Search for the cell housing the specified text and yield its [X, Y] center coordinate. 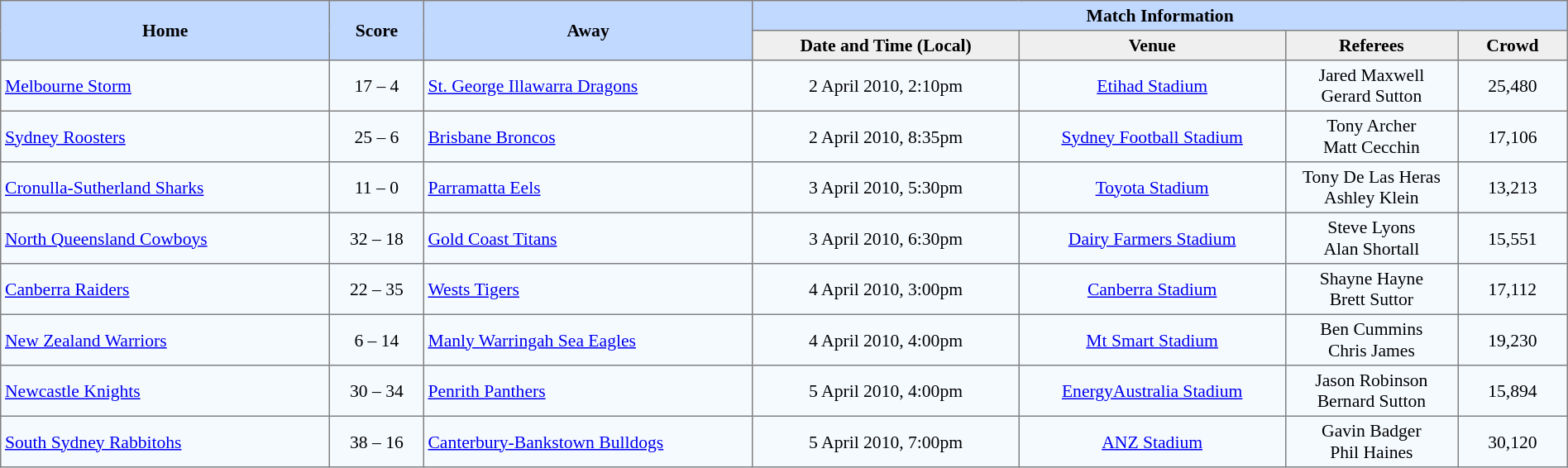
11 – 0 [377, 188]
New Zealand Warriors [165, 340]
Canberra Stadium [1152, 289]
Canterbury-Bankstown Bulldogs [588, 442]
17,112 [1513, 289]
Crowd [1513, 45]
Jared MaxwellGerard Sutton [1371, 86]
Newcastle Knights [165, 391]
Score [377, 31]
4 April 2010, 3:00pm [886, 289]
32 – 18 [377, 238]
EnergyAustralia Stadium [1152, 391]
17,106 [1513, 136]
Away [588, 31]
Sydney Football Stadium [1152, 136]
Date and Time (Local) [886, 45]
22 – 35 [377, 289]
Melbourne Storm [165, 86]
Home [165, 31]
North Queensland Cowboys [165, 238]
Brisbane Broncos [588, 136]
Gold Coast Titans [588, 238]
17 – 4 [377, 86]
Match Information [1159, 16]
15,551 [1513, 238]
15,894 [1513, 391]
30 – 34 [377, 391]
Ben CumminsChris James [1371, 340]
Etihad Stadium [1152, 86]
Parramatta Eels [588, 188]
Gavin BadgerPhil Haines [1371, 442]
Canberra Raiders [165, 289]
Tony ArcherMatt Cecchin [1371, 136]
3 April 2010, 5:30pm [886, 188]
Sydney Roosters [165, 136]
South Sydney Rabbitohs [165, 442]
5 April 2010, 4:00pm [886, 391]
38 – 16 [377, 442]
ANZ Stadium [1152, 442]
Dairy Farmers Stadium [1152, 238]
3 April 2010, 6:30pm [886, 238]
Steve LyonsAlan Shortall [1371, 238]
Jason RobinsonBernard Sutton [1371, 391]
4 April 2010, 4:00pm [886, 340]
5 April 2010, 7:00pm [886, 442]
Shayne HayneBrett Suttor [1371, 289]
13,213 [1513, 188]
Cronulla-Sutherland Sharks [165, 188]
Referees [1371, 45]
Tony De Las HerasAshley Klein [1371, 188]
Mt Smart Stadium [1152, 340]
Penrith Panthers [588, 391]
Wests Tigers [588, 289]
25 – 6 [377, 136]
19,230 [1513, 340]
6 – 14 [377, 340]
Toyota Stadium [1152, 188]
Venue [1152, 45]
2 April 2010, 2:10pm [886, 86]
Manly Warringah Sea Eagles [588, 340]
30,120 [1513, 442]
2 April 2010, 8:35pm [886, 136]
25,480 [1513, 86]
St. George Illawarra Dragons [588, 86]
